From the cell containing the given text, extract its center point as [x, y] coordinate. 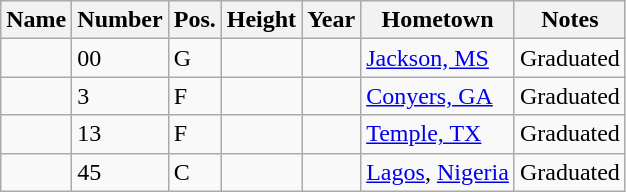
00 [120, 58]
3 [120, 96]
Name [36, 20]
Notes [570, 20]
Hometown [438, 20]
Pos. [194, 20]
Lagos, Nigeria [438, 172]
G [194, 58]
Number [120, 20]
Height [261, 20]
13 [120, 134]
Year [332, 20]
Conyers, GA [438, 96]
C [194, 172]
Temple, TX [438, 134]
Jackson, MS [438, 58]
45 [120, 172]
